Scan for the cell matching the given text and deliver its [X, Y] coordinate at center. 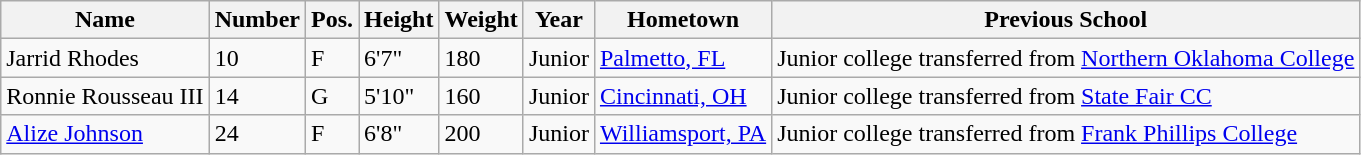
10 [257, 58]
Previous School [1066, 20]
160 [481, 96]
200 [481, 134]
Height [399, 20]
6'7" [399, 58]
Ronnie Rousseau III [105, 96]
Junior college transferred from Northern Oklahoma College [1066, 58]
Cincinnati, OH [682, 96]
6'8" [399, 134]
Junior college transferred from State Fair CC [1066, 96]
Alize Johnson [105, 134]
Hometown [682, 20]
Williamsport, PA [682, 134]
Junior college transferred from Frank Phillips College [1066, 134]
14 [257, 96]
Name [105, 20]
24 [257, 134]
Palmetto, FL [682, 58]
5'10" [399, 96]
Jarrid Rhodes [105, 58]
180 [481, 58]
Number [257, 20]
Pos. [332, 20]
Year [558, 20]
G [332, 96]
Weight [481, 20]
